Locate the cell with the specified text and output its (X, Y) center coordinate. 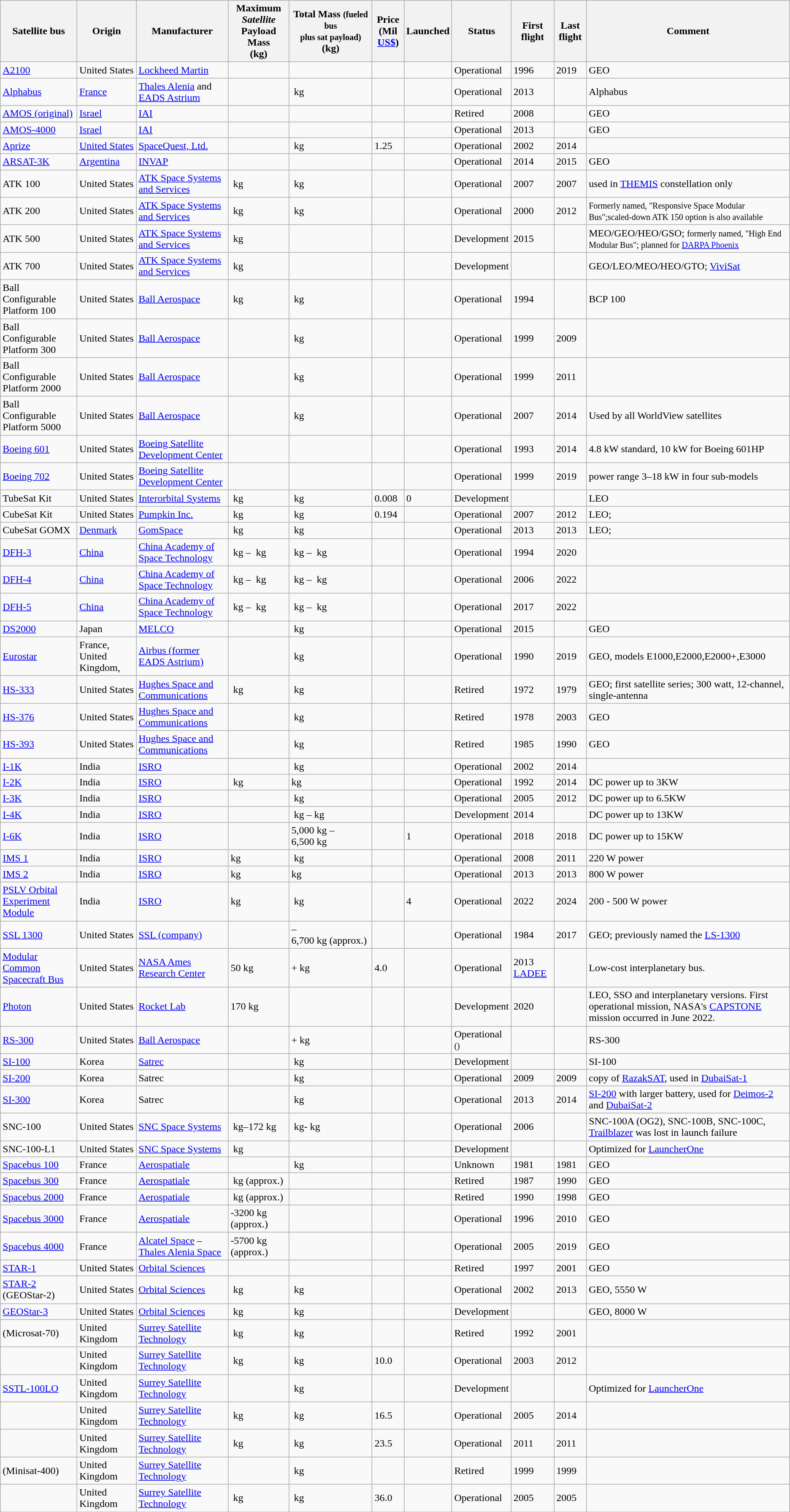
Ball Configurable Platform 2000 (39, 377)
0 (428, 498)
MEO/GEO/HEO/GSO; formerly named, "High End Modular Bus"; planned for DARPA Phoenix (688, 238)
220 W power (688, 858)
GEO; previously named the LS-1300 (688, 935)
I-4K (39, 814)
Boeing 601 (39, 449)
LEO, SSO and interplanetary versions. First operational mission, NASA's CAPSTONE mission occurred in June 2022. (688, 1007)
Unknown (482, 1165)
2024 (571, 901)
1.25 (388, 146)
GEO, 8000 W (688, 1311)
GEO, models E1000,E2000,E2000+,E3000 (688, 656)
LEO (688, 498)
GEO; first satellite series; 300 watt, 12-channel, single-antenna (688, 689)
Comment (688, 31)
I-1K (39, 766)
Eurostar (39, 656)
GEO, 5550 W (688, 1289)
2013 LADEE (533, 968)
(Minisat-400) (39, 1470)
CubeSat Kit (39, 514)
Price(Mil US$) (388, 31)
kg–172 kg (259, 1127)
SSL 1300 (39, 935)
Modular Common Spacecraft Bus (39, 968)
Aprize (39, 146)
A2100 (39, 70)
4.0 (388, 968)
Rocket Lab (182, 1007)
1997 (533, 1268)
SSTL-100LO (39, 1388)
BCP 100 (688, 299)
Maximum Satellite Payload Mass (kg) (259, 31)
Thales Alenia and EADS Astrium (182, 92)
0.194 (388, 514)
GomSpace (182, 530)
Alcatel Space – Thales Alenia Space (182, 1246)
STAR-1 (39, 1268)
First flight (533, 31)
50 kg (259, 968)
France, United Kingdom, (107, 656)
Spacebus 2000 (39, 1197)
HS-393 (39, 744)
I-6K (39, 836)
ATK 700 (39, 266)
DFH-5 (39, 607)
power range 3–18 kW in four sub-models (688, 476)
Low-cost interplanetary bus. (688, 968)
1998 (571, 1197)
–6,700 kg (approx.) (331, 935)
MELCO (182, 629)
800 W power (688, 874)
DFH-3 (39, 552)
170 kg (259, 1007)
DC power up to 3KW (688, 782)
DS2000 (39, 629)
Last flight (571, 31)
1978 (533, 717)
SSL (company) (182, 935)
Ball Configurable Platform 300 (39, 338)
SI-200 (39, 1078)
copy of RazakSAT, used in DubaiSat-1 (688, 1078)
NASA Ames Research Center (182, 968)
4 (428, 901)
STAR-2 (GEOStar-2) (39, 1289)
1979 (571, 689)
Lockheed Martin (182, 70)
DC power up to 13KW (688, 814)
CubeSat GOMX (39, 530)
1972 (533, 689)
kg- kg (331, 1127)
SI-300 (39, 1099)
-3200 kg (approx.) (259, 1219)
Photon (39, 1007)
Airbus (former EADS Astrium) (182, 656)
-5700 kg (approx.) (259, 1246)
SNC-100A (OG2), SNC-100B, SNC-100C, Trailblazer was lost in launch failure (688, 1127)
SNC-100-L1 (39, 1149)
INVAP (182, 162)
0.008 (388, 498)
AMOS-4000 (39, 130)
Used by all WorldView satellites (688, 416)
used in THEMIS constellation only (688, 183)
Ball Configurable Platform 100 (39, 299)
Origin (107, 31)
GEO/LEO/MEO/HEO/GTO; ViviSat (688, 266)
23.5 (388, 1443)
1 (428, 836)
4.8 kW standard, 10 kW for Boeing 601HP (688, 449)
DC power up to 6.5KW (688, 798)
36.0 (388, 1498)
Status (482, 31)
ATK 100 (39, 183)
Formerly named, "Responsive Space Modular Bus";scaled-down ATK 150 option is also available (688, 211)
2010 (571, 1219)
Operational () (482, 1040)
Ball Configurable Platform 5000 (39, 416)
2000 (533, 211)
Interorbital Systems (182, 498)
DC power up to 15KW (688, 836)
Spacebus 4000 (39, 1246)
Total Mass (fueled busplus sat payload)(kg) (331, 31)
Pumpkin Inc. (182, 514)
TubeSat Kit (39, 498)
1984 (533, 935)
1987 (533, 1181)
SI-200 with larger battery, used for Deimos-2 and DubaiSat-2 (688, 1099)
I-3K (39, 798)
AMOS (original) (39, 114)
ATK 200 (39, 211)
5,000 kg – 6,500 kg (331, 836)
Spacebus 300 (39, 1181)
Satellite bus (39, 31)
Spacebus 100 (39, 1165)
Denmark (107, 530)
IMS 2 (39, 874)
PSLV Orbital Experiment Module (39, 901)
ATK 500 (39, 238)
HS-376 (39, 717)
Manufacturer (182, 31)
Japan (107, 629)
Spacebus 3000 (39, 1219)
I-2K (39, 782)
16.5 (388, 1415)
ARSAT-3K (39, 162)
DFH-4 (39, 579)
HS-333 (39, 689)
Launched (428, 31)
200 - 500 W power (688, 901)
GEOStar-3 (39, 1311)
Argentina (107, 162)
Boeing 702 (39, 476)
SNC-100 (39, 1127)
(Microsat-70) (39, 1333)
SpaceQuest, Ltd. (182, 146)
IMS 1 (39, 858)
1993 (533, 449)
10.0 (388, 1360)
1985 (533, 744)
